Capture the cell that displays the provided text and extract its [x, y] central coordinate. 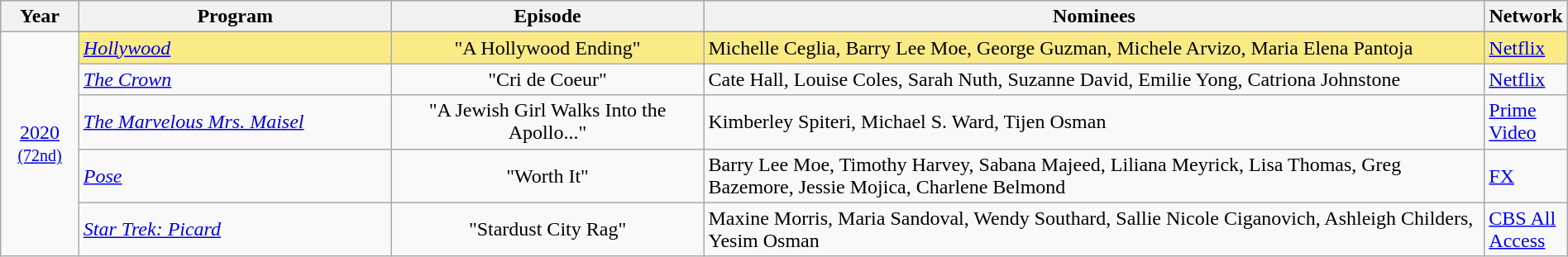
The Marvelous Mrs. Maisel [235, 122]
Nominees [1094, 17]
Program [235, 17]
CBS All Access [1526, 230]
Network [1526, 17]
Michelle Ceglia, Barry Lee Moe, George Guzman, Michele Arvizo, Maria Elena Pantoja [1094, 48]
"Worth It" [547, 175]
Kimberley Spiteri, Michael S. Ward, Tijen Osman [1094, 122]
Star Trek: Picard [235, 230]
"Cri de Coeur" [547, 79]
Barry Lee Moe, Timothy Harvey, Sabana Majeed, Liliana Meyrick, Lisa Thomas, Greg Bazemore, Jessie Mojica, Charlene Belmond [1094, 175]
FX [1526, 175]
The Crown [235, 79]
Pose [235, 175]
Episode [547, 17]
Year [40, 17]
Cate Hall, Louise Coles, Sarah Nuth, Suzanne David, Emilie Yong, Catriona Johnstone [1094, 79]
"Stardust City Rag" [547, 230]
Hollywood [235, 48]
Prime Video [1526, 122]
"A Hollywood Ending" [547, 48]
Maxine Morris, Maria Sandoval, Wendy Southard, Sallie Nicole Ciganovich, Ashleigh Childers, Yesim Osman [1094, 230]
"A Jewish Girl Walks Into the Apollo..." [547, 122]
2020(72nd) [40, 144]
